Output the (X, Y) coordinate of the center of the cell containing the given text.  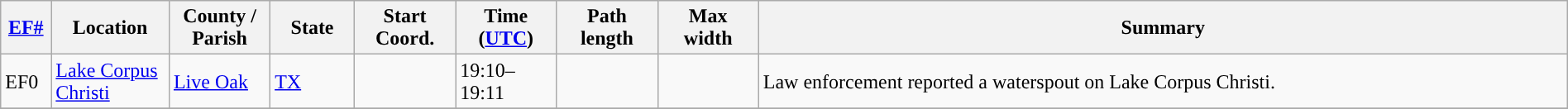
TX (313, 81)
Path length (607, 28)
State (313, 28)
Start Coord. (404, 28)
Law enforcement reported a waterspout on Lake Corpus Christi. (1163, 81)
County / Parish (219, 28)
Location (111, 28)
EF0 (26, 81)
Time (UTC) (506, 28)
Max width (708, 28)
Summary (1163, 28)
19:10–19:11 (506, 81)
Lake Corpus Christi (111, 81)
Live Oak (219, 81)
EF# (26, 28)
